Return the (X, Y) coordinate for the center point of the cell that contains the specified text.  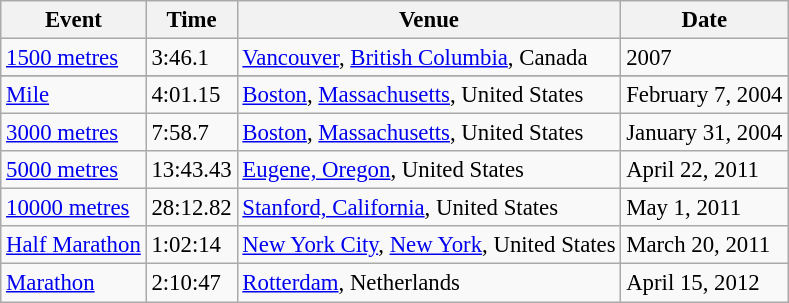
February 7, 2004 (704, 95)
New York City, New York, United States (429, 245)
Marathon (74, 283)
Eugene, Oregon, United States (429, 170)
March 20, 2011 (704, 245)
May 1, 2011 (704, 208)
Time (192, 20)
3000 metres (74, 133)
Half Marathon (74, 245)
Stanford, California, United States (429, 208)
Rotterdam, Netherlands (429, 283)
January 31, 2004 (704, 133)
4:01.15 (192, 95)
2007 (704, 58)
7:58.7 (192, 133)
April 15, 2012 (704, 283)
Date (704, 20)
1500 metres (74, 58)
April 22, 2011 (704, 170)
3:46.1 (192, 58)
Mile (74, 95)
1:02:14 (192, 245)
Vancouver, British Columbia, Canada (429, 58)
28:12.82 (192, 208)
13:43.43 (192, 170)
2:10:47 (192, 283)
5000 metres (74, 170)
Venue (429, 20)
Event (74, 20)
10000 metres (74, 208)
